Extract the [X, Y] coordinate from the center of the cell holding the provided text.  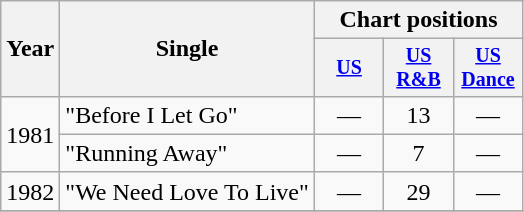
13 [418, 115]
Chart positions [418, 20]
"Running Away" [188, 153]
Year [30, 49]
1982 [30, 191]
"Before I Let Go" [188, 115]
"We Need Love To Live" [188, 191]
7 [418, 153]
Single [188, 49]
1981 [30, 134]
USR&B [418, 68]
USDance [488, 68]
29 [418, 191]
US [348, 68]
